Capture the cell that displays the provided text and extract its [X, Y] central coordinate. 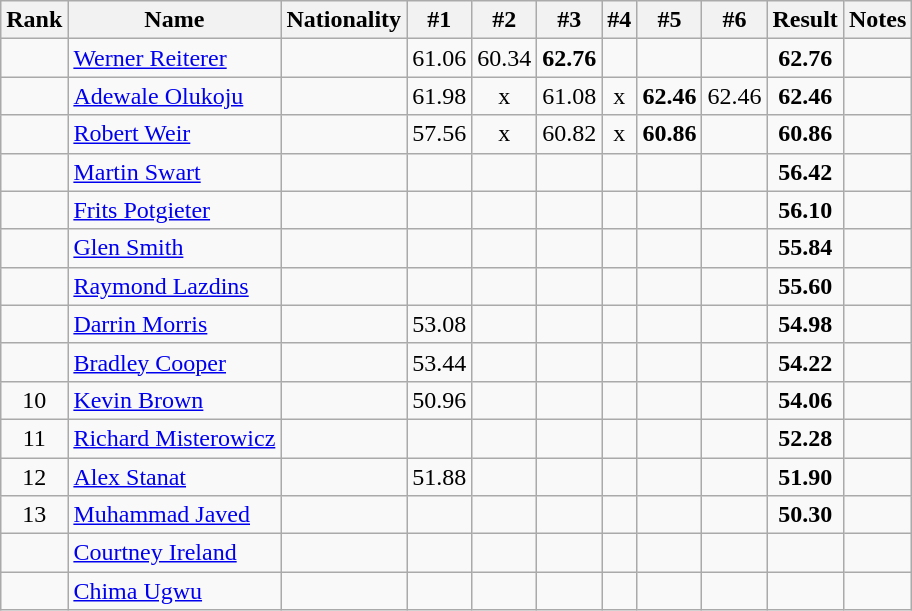
57.56 [440, 134]
Richard Misterowicz [174, 438]
53.08 [440, 324]
54.98 [805, 324]
10 [34, 400]
Courtney Ireland [174, 553]
Bradley Cooper [174, 362]
#5 [670, 20]
56.42 [805, 172]
53.44 [440, 362]
55.60 [805, 286]
Rank [34, 20]
Adewale Olukoju [174, 96]
52.28 [805, 438]
#3 [570, 20]
60.82 [570, 134]
54.06 [805, 400]
51.88 [440, 477]
Darrin Morris [174, 324]
61.08 [570, 96]
Kevin Brown [174, 400]
Robert Weir [174, 134]
Glen Smith [174, 248]
Martin Swart [174, 172]
12 [34, 477]
61.98 [440, 96]
Result [805, 20]
60.34 [504, 58]
Muhammad Javed [174, 515]
#1 [440, 20]
56.10 [805, 210]
55.84 [805, 248]
Alex Stanat [174, 477]
51.90 [805, 477]
Werner Reiterer [174, 58]
#4 [620, 20]
Name [174, 20]
11 [34, 438]
61.06 [440, 58]
#2 [504, 20]
Chima Ugwu [174, 591]
Frits Potgieter [174, 210]
54.22 [805, 362]
50.30 [805, 515]
13 [34, 515]
#6 [734, 20]
Nationality [344, 20]
Raymond Lazdins [174, 286]
Notes [877, 20]
50.96 [440, 400]
